Extract the (X, Y) coordinate from the center of the cell holding the provided text.  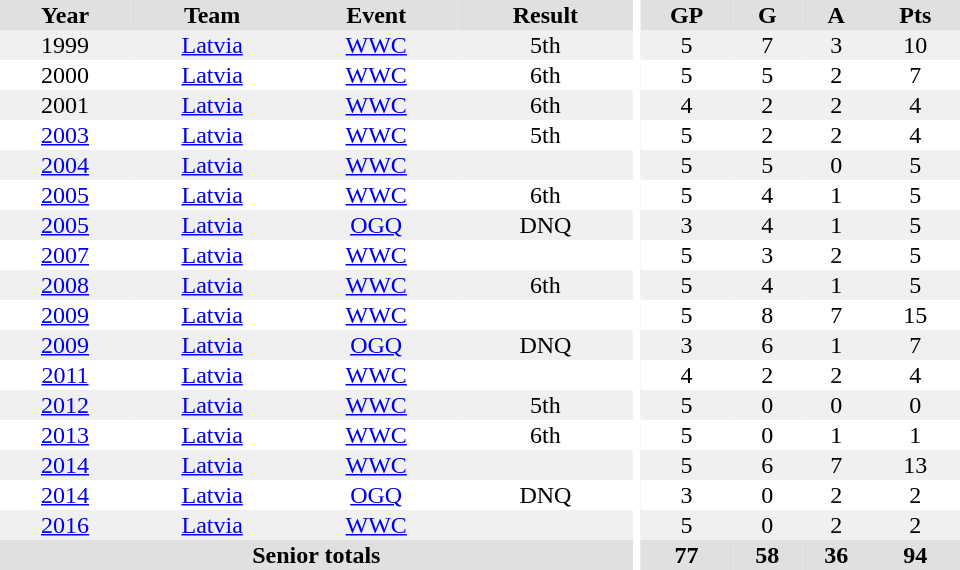
36 (836, 555)
8 (768, 315)
Pts (916, 15)
Senior totals (316, 555)
Event (376, 15)
1999 (65, 45)
Year (65, 15)
Team (212, 15)
2001 (65, 105)
94 (916, 555)
2016 (65, 525)
58 (768, 555)
G (768, 15)
2003 (65, 135)
13 (916, 465)
2007 (65, 255)
2012 (65, 405)
15 (916, 315)
77 (686, 555)
Result (545, 15)
2011 (65, 375)
2008 (65, 285)
10 (916, 45)
A (836, 15)
2000 (65, 75)
2013 (65, 435)
2004 (65, 165)
GP (686, 15)
